Scan for the cell matching the given text and deliver its [x, y] coordinate at center. 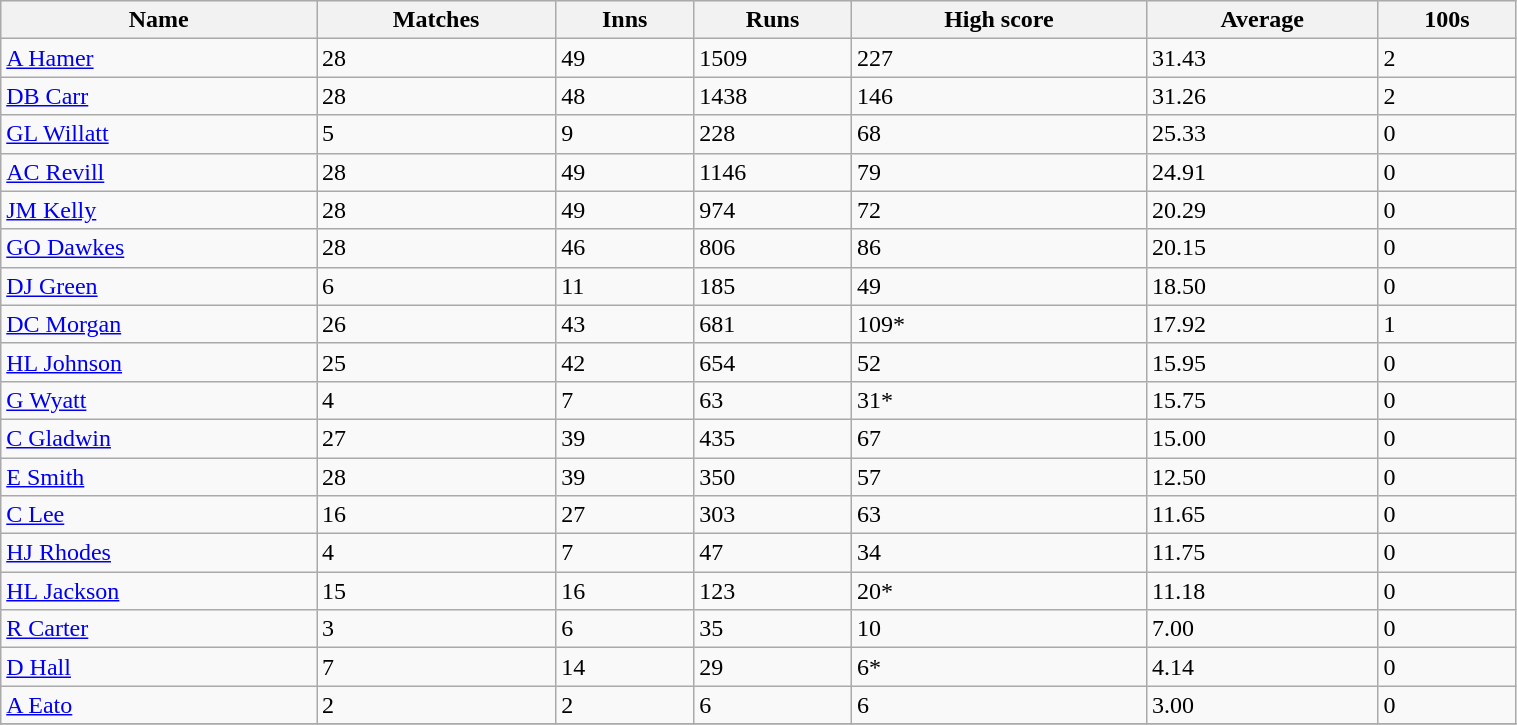
146 [998, 96]
100s [1447, 20]
1438 [773, 96]
35 [773, 629]
AC Revill [159, 172]
5 [436, 134]
25 [436, 362]
25.33 [1262, 134]
681 [773, 324]
Average [1262, 20]
6* [998, 667]
GO Dawkes [159, 248]
15.95 [1262, 362]
E Smith [159, 477]
15.00 [1262, 438]
31* [998, 400]
34 [998, 553]
DB Carr [159, 96]
4.14 [1262, 667]
High score [998, 20]
Name [159, 20]
15.75 [1262, 400]
Inns [625, 20]
303 [773, 515]
A Hamer [159, 58]
123 [773, 591]
17.92 [1262, 324]
C Gladwin [159, 438]
20* [998, 591]
42 [625, 362]
C Lee [159, 515]
654 [773, 362]
18.50 [1262, 286]
806 [773, 248]
HL Jackson [159, 591]
9 [625, 134]
1 [1447, 324]
14 [625, 667]
GL Willatt [159, 134]
974 [773, 210]
26 [436, 324]
24.91 [1262, 172]
68 [998, 134]
11.65 [1262, 515]
48 [625, 96]
86 [998, 248]
79 [998, 172]
20.29 [1262, 210]
A Eato [159, 705]
12.50 [1262, 477]
3 [436, 629]
D Hall [159, 667]
109* [998, 324]
67 [998, 438]
72 [998, 210]
HJ Rhodes [159, 553]
1146 [773, 172]
43 [625, 324]
31.43 [1262, 58]
JM Kelly [159, 210]
57 [998, 477]
31.26 [1262, 96]
11.75 [1262, 553]
Matches [436, 20]
G Wyatt [159, 400]
R Carter [159, 629]
10 [998, 629]
3.00 [1262, 705]
DJ Green [159, 286]
HL Johnson [159, 362]
7.00 [1262, 629]
435 [773, 438]
DC Morgan [159, 324]
52 [998, 362]
15 [436, 591]
227 [998, 58]
Runs [773, 20]
20.15 [1262, 248]
11 [625, 286]
29 [773, 667]
228 [773, 134]
47 [773, 553]
1509 [773, 58]
350 [773, 477]
185 [773, 286]
11.18 [1262, 591]
46 [625, 248]
